Capture the cell that displays the provided text and extract its [X, Y] central coordinate. 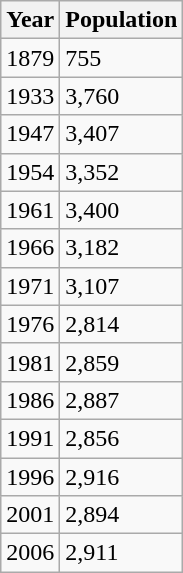
1991 [30, 438]
1966 [30, 248]
Year [30, 20]
2006 [30, 553]
1947 [30, 134]
Population [122, 20]
2,911 [122, 553]
1933 [30, 96]
1996 [30, 477]
3,760 [122, 96]
2,859 [122, 362]
1971 [30, 286]
1961 [30, 210]
2,856 [122, 438]
3,407 [122, 134]
3,400 [122, 210]
1879 [30, 58]
3,107 [122, 286]
2,916 [122, 477]
1986 [30, 400]
1981 [30, 362]
2,894 [122, 515]
1976 [30, 324]
2001 [30, 515]
2,887 [122, 400]
3,352 [122, 172]
755 [122, 58]
3,182 [122, 248]
1954 [30, 172]
2,814 [122, 324]
